Return the (X, Y) coordinate for the center point of the cell that contains the specified text.  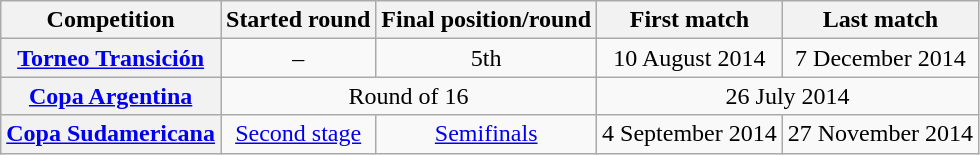
Semifinals (486, 134)
Started round (298, 20)
Final position/round (486, 20)
Copa Sudamericana (111, 134)
– (298, 58)
Competition (111, 20)
27 November 2014 (880, 134)
10 August 2014 (690, 58)
Copa Argentina (111, 96)
Second stage (298, 134)
Last match (880, 20)
Round of 16 (408, 96)
5th (486, 58)
26 July 2014 (788, 96)
7 December 2014 (880, 58)
4 September 2014 (690, 134)
Torneo Transición (111, 58)
First match (690, 20)
